Locate the cell with the specified text and output its [x, y] center coordinate. 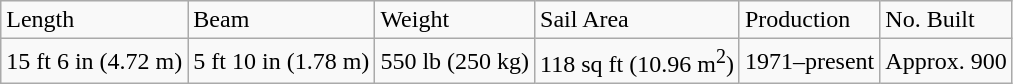
Production [809, 20]
Beam [282, 20]
Length [94, 20]
No. Built [946, 20]
15 ft 6 in (4.72 m) [94, 62]
Approx. 900 [946, 62]
1971–present [809, 62]
5 ft 10 in (1.78 m) [282, 62]
550 lb (250 kg) [455, 62]
118 sq ft (10.96 m2) [638, 62]
Weight [455, 20]
Sail Area [638, 20]
